Provide the (X, Y) coordinate of the cell's center where the given text is located.  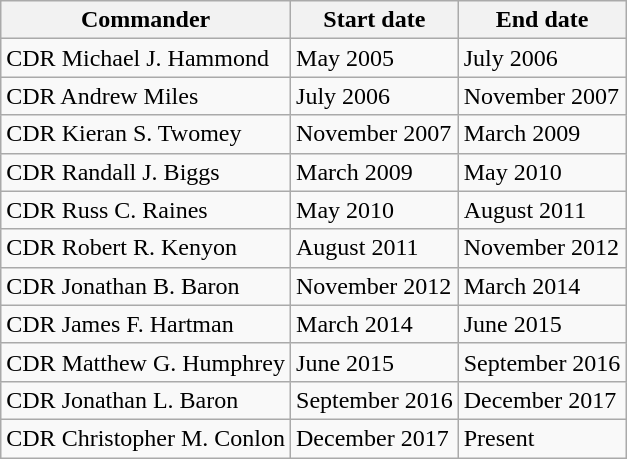
CDR James F. Hartman (146, 324)
CDR Christopher M. Conlon (146, 438)
CDR Russ C. Raines (146, 210)
CDR Michael J. Hammond (146, 58)
CDR Randall J. Biggs (146, 172)
CDR Jonathan L. Baron (146, 400)
Present (542, 438)
CDR Andrew Miles (146, 96)
May 2005 (375, 58)
Commander (146, 20)
CDR Kieran S. Twomey (146, 134)
CDR Matthew G. Humphrey (146, 362)
End date (542, 20)
CDR Jonathan B. Baron (146, 286)
CDR Robert R. Kenyon (146, 248)
Start date (375, 20)
